Scan for the cell matching the given text and deliver its [x, y] coordinate at center. 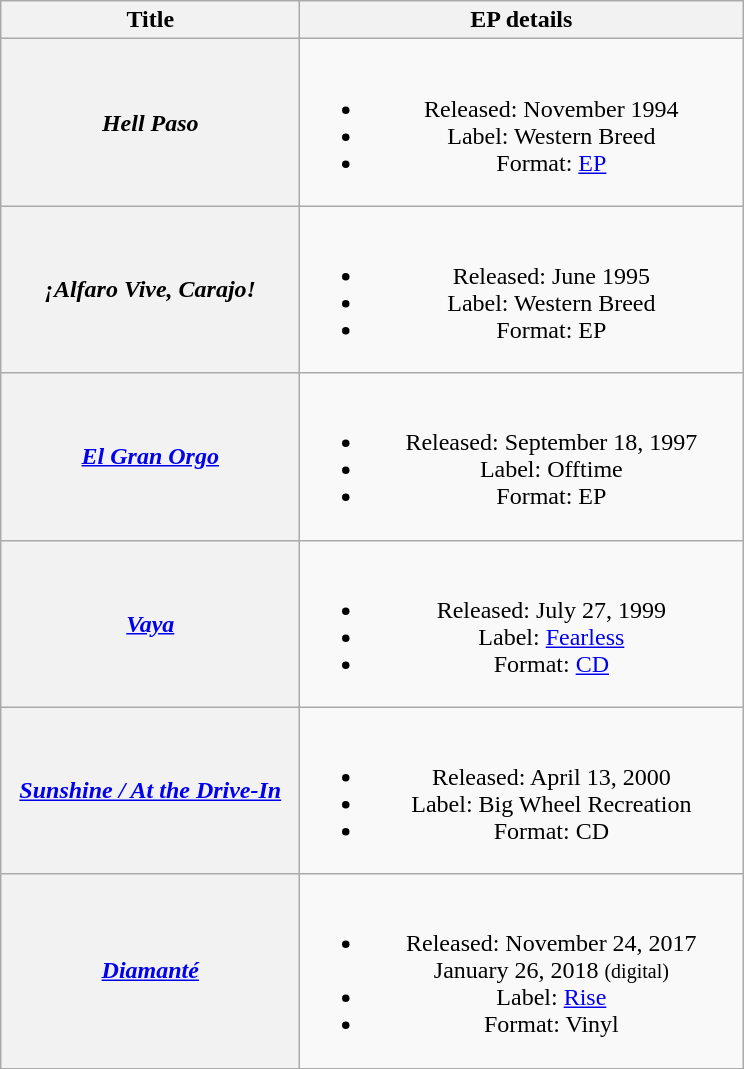
Released: April 13, 2000Label: Big Wheel RecreationFormat: CD [522, 790]
Released: June 1995Label: Western BreedFormat: EP [522, 290]
Diamanté [150, 971]
Sunshine / At the Drive-In [150, 790]
El Gran Orgo [150, 456]
Released: July 27, 1999Label: FearlessFormat: CD [522, 624]
Released: September 18, 1997Label: OfftimeFormat: EP [522, 456]
Hell Paso [150, 122]
EP details [522, 20]
Vaya [150, 624]
¡Alfaro Vive, Carajo! [150, 290]
Released: November 24, 2017January 26, 2018 (digital)Label: RiseFormat: Vinyl [522, 971]
Released: November 1994Label: Western BreedFormat: EP [522, 122]
Title [150, 20]
